Determine the (X, Y) coordinate at the center of the cell enclosing the given text.  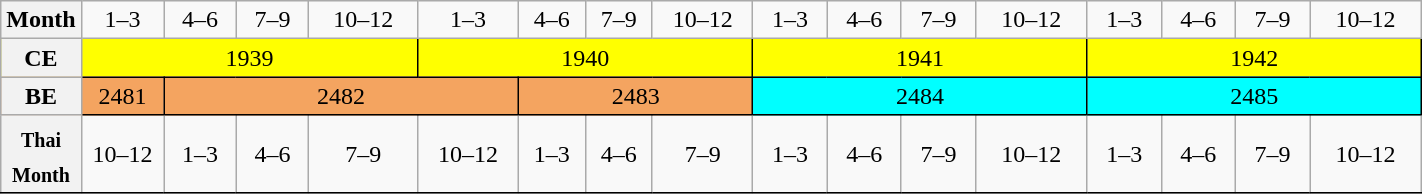
2484 (920, 96)
Thai Month (41, 154)
2482 (342, 96)
BE (41, 96)
Month (41, 20)
1942 (1254, 58)
1941 (920, 58)
2483 (636, 96)
CE (41, 58)
2485 (1254, 96)
1940 (586, 58)
2481 (122, 96)
1939 (250, 58)
